Scan for the cell matching the given text and deliver its [X, Y] coordinate at center. 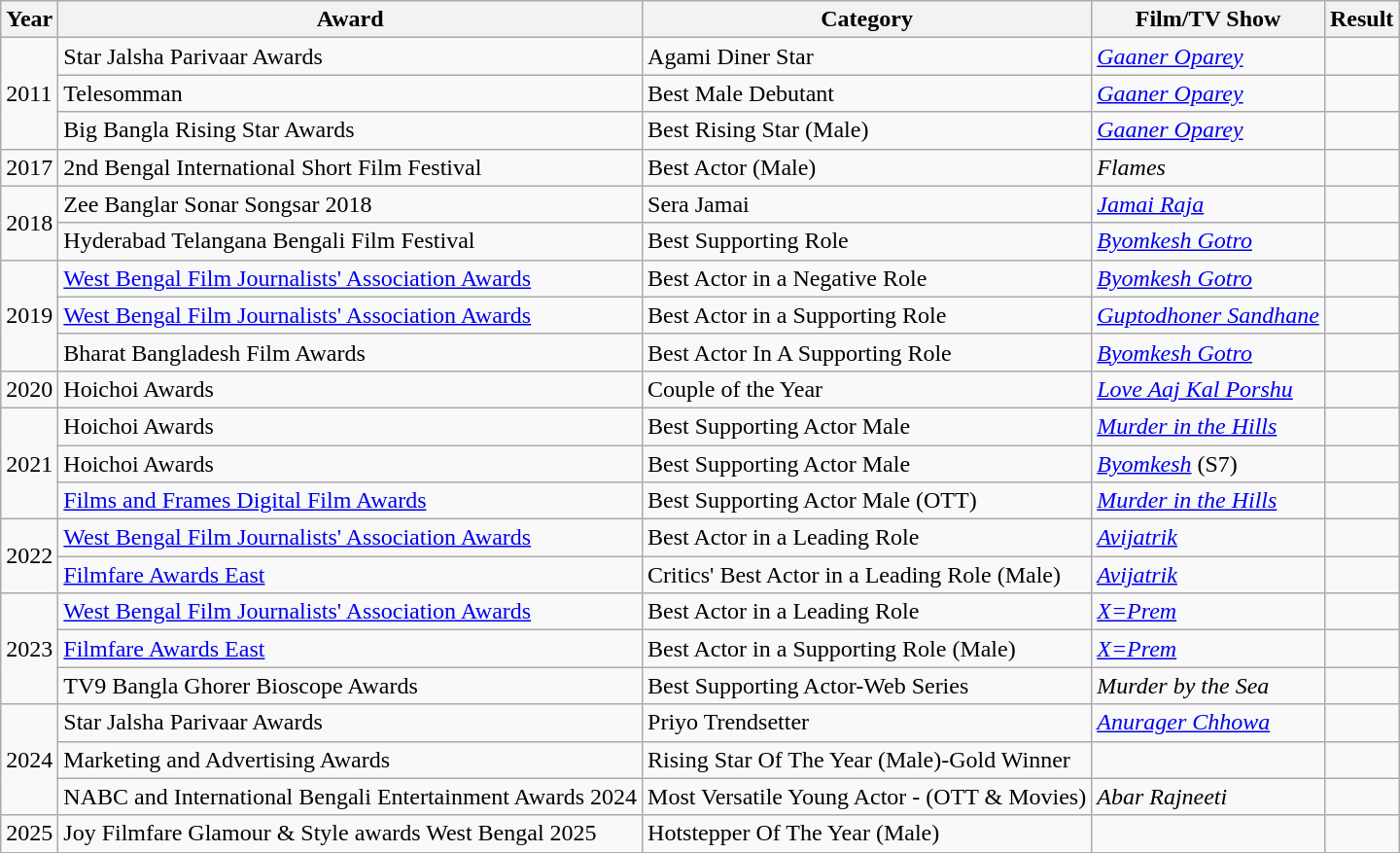
Best Actor In A Supporting Role [867, 352]
2022 [29, 556]
Guptodhoner Sandhane [1208, 315]
TV9 Bangla Ghorer Bioscope Awards [350, 686]
Result [1361, 19]
Best Actor in a Negative Role [867, 278]
Category [867, 19]
Critics' Best Actor in a Leading Role (Male) [867, 575]
Best Supporting Actor Male (OTT) [867, 501]
Year [29, 19]
Films and Frames Digital Film Awards [350, 501]
Best Supporting Role [867, 241]
2nd Bengal International Short Film Festival [350, 167]
Most Versatile Young Actor - (OTT & Movies) [867, 797]
2024 [29, 760]
Hyderabad Telangana Bengali Film Festival [350, 241]
Zee Banglar Sonar Songsar 2018 [350, 204]
Film/TV Show [1208, 19]
Best Supporting Actor-Web Series [867, 686]
Joy Filmfare Glamour & Style awards West Bengal 2025 [350, 834]
2025 [29, 834]
Big Bangla Rising Star Awards [350, 130]
Hotstepper Of The Year (Male) [867, 834]
Best Actor in a Supporting Role (Male) [867, 649]
2020 [29, 389]
Byomkesh (S7) [1208, 464]
Best Rising Star (Male) [867, 130]
Love Aaj Kal Porshu [1208, 389]
Agami Diner Star [867, 56]
Abar Rajneeti [1208, 797]
2019 [29, 315]
2011 [29, 93]
Priyo Trendsetter [867, 723]
Flames [1208, 167]
2017 [29, 167]
Best Actor (Male) [867, 167]
Telesomman [350, 93]
Murder by the Sea [1208, 686]
Bharat Bangladesh Film Awards [350, 352]
Best Male Debutant [867, 93]
Sera Jamai [867, 204]
Marketing and Advertising Awards [350, 760]
Rising Star Of The Year (Male)-Gold Winner [867, 760]
Award [350, 19]
NABC and International Bengali Entertainment Awards 2024 [350, 797]
Jamai Raja [1208, 204]
2021 [29, 463]
Best Actor in a Supporting Role [867, 315]
2023 [29, 649]
Anurager Chhowa [1208, 723]
Couple of the Year [867, 389]
2018 [29, 223]
